From the cell containing the given text, extract its center point as (X, Y) coordinate. 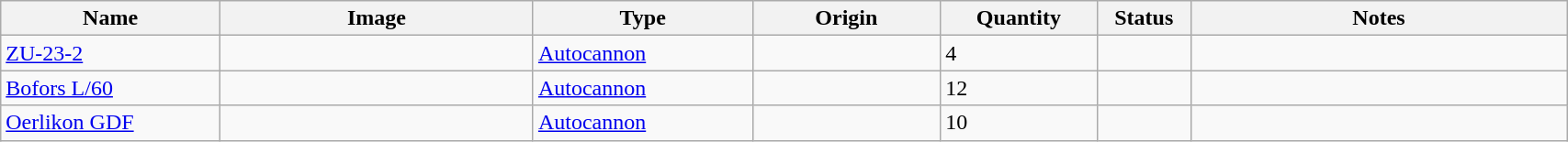
12 (1019, 88)
Bofors L/60 (110, 88)
Origin (847, 18)
4 (1019, 53)
Quantity (1019, 18)
Type (643, 18)
Notes (1378, 18)
Status (1144, 18)
ZU-23-2 (110, 53)
Image (377, 18)
Oerlikon GDF (110, 123)
10 (1019, 123)
Name (110, 18)
